Detect which cell encompasses the target text, then output its (X, Y) center coordinate. 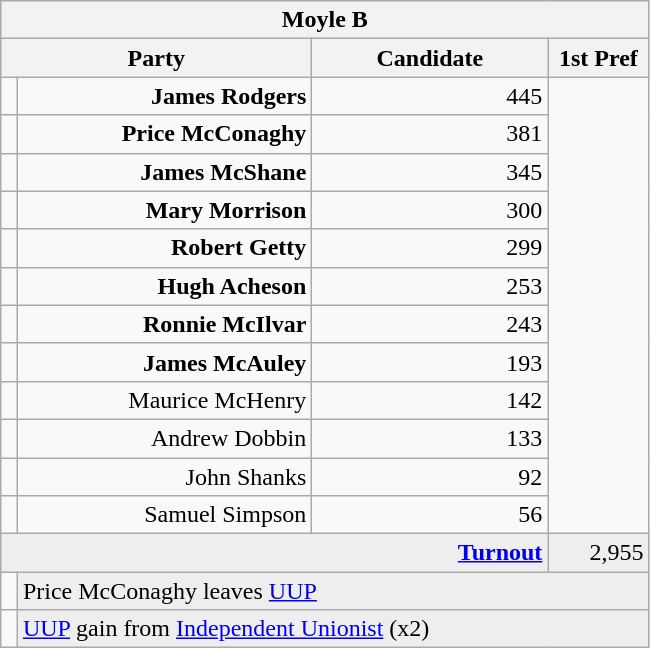
Hugh Acheson (164, 286)
253 (430, 286)
Robert Getty (164, 248)
1st Pref (598, 58)
James McAuley (164, 362)
142 (430, 400)
2,955 (598, 553)
UUP gain from Independent Unionist (x2) (333, 629)
Mary Morrison (164, 210)
Party (156, 58)
Turnout (274, 553)
445 (430, 96)
92 (430, 477)
345 (430, 172)
133 (430, 438)
Samuel Simpson (164, 515)
Andrew Dobbin (164, 438)
James Rodgers (164, 96)
381 (430, 134)
Price McConaghy (164, 134)
James McShane (164, 172)
Moyle B (325, 20)
John Shanks (164, 477)
300 (430, 210)
Price McConaghy leaves UUP (333, 591)
Maurice McHenry (164, 400)
243 (430, 324)
Candidate (430, 58)
Ronnie McIlvar (164, 324)
56 (430, 515)
299 (430, 248)
193 (430, 362)
